Return the [x, y] coordinate for the center point of the cell that contains the specified text.  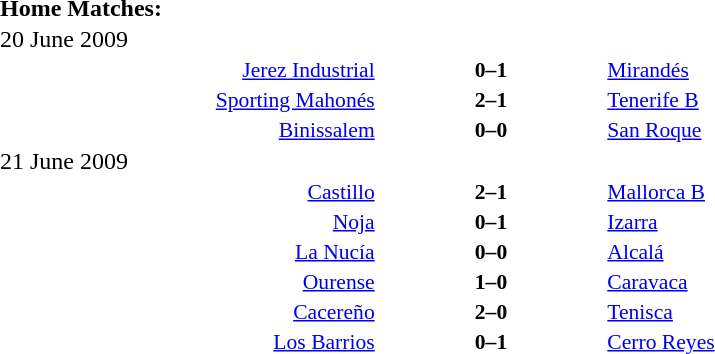
1–0 [492, 282]
2–0 [492, 312]
